From the cell containing the given text, extract its center point as (x, y) coordinate. 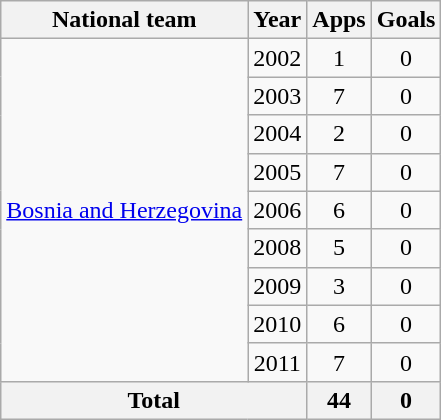
2010 (278, 324)
2008 (278, 248)
2 (339, 134)
2002 (278, 58)
Bosnia and Herzegovina (124, 210)
3 (339, 286)
2006 (278, 210)
44 (339, 400)
5 (339, 248)
2005 (278, 172)
Apps (339, 20)
1 (339, 58)
2009 (278, 286)
Year (278, 20)
National team (124, 20)
Goals (406, 20)
2003 (278, 96)
Total (154, 400)
2011 (278, 362)
2004 (278, 134)
